Return the [x, y] coordinate for the center point of the cell that contains the specified text.  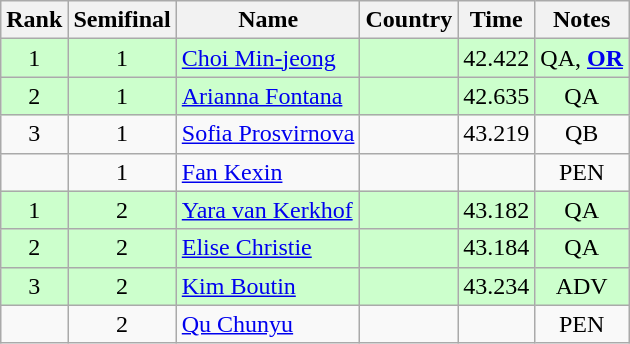
Yara van Kerkhof [268, 210]
Notes [582, 20]
43.234 [496, 286]
Sofia Prosvirnova [268, 134]
Time [496, 20]
Name [268, 20]
Elise Christie [268, 248]
Country [409, 20]
Fan Kexin [268, 172]
Arianna Fontana [268, 96]
43.184 [496, 248]
43.219 [496, 134]
Rank [34, 20]
42.635 [496, 96]
QB [582, 134]
QA, OR [582, 58]
43.182 [496, 210]
ADV [582, 286]
Qu Chunyu [268, 324]
Kim Boutin [268, 286]
Semifinal [122, 20]
42.422 [496, 58]
Choi Min-jeong [268, 58]
